Output the [x, y] coordinate of the center of the cell containing the given text.  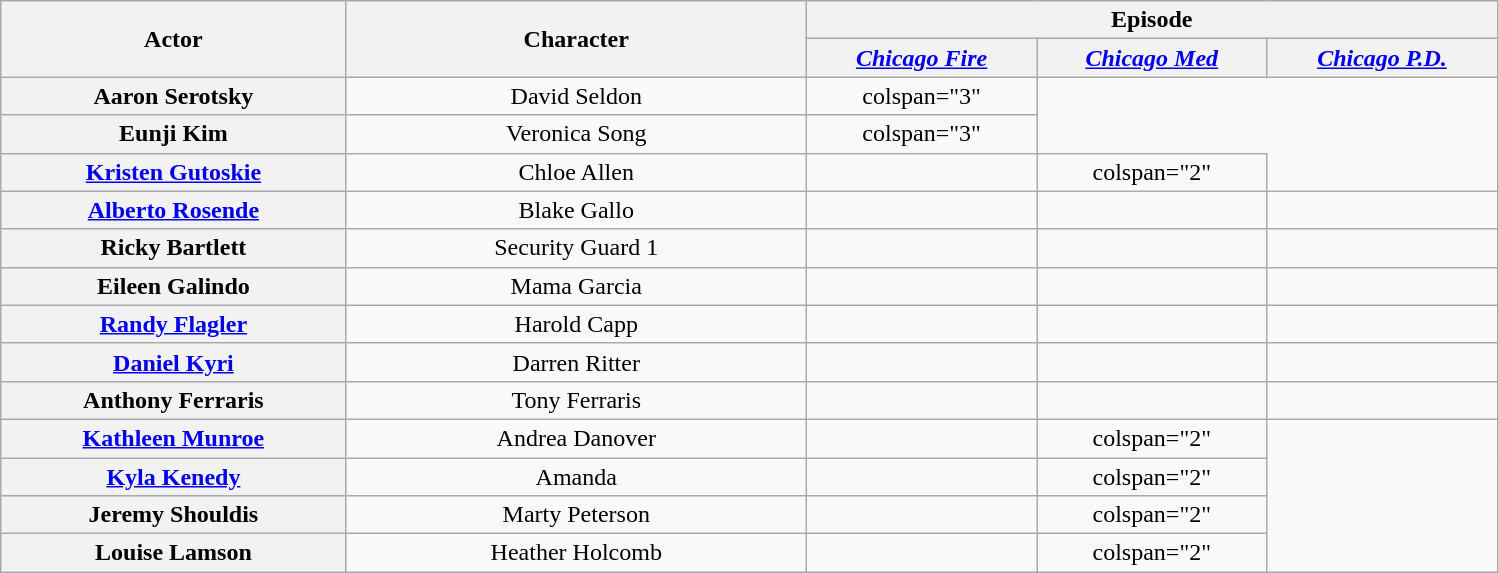
Darren Ritter [576, 362]
Alberto Rosende [174, 210]
Louise Lamson [174, 553]
Harold Capp [576, 324]
Blake Gallo [576, 210]
Ricky Bartlett [174, 248]
Chicago P.D. [1382, 58]
Mama Garcia [576, 286]
Heather Holcomb [576, 553]
Anthony Ferraris [174, 400]
Andrea Danover [576, 438]
Daniel Kyri [174, 362]
Eileen Galindo [174, 286]
Security Guard 1 [576, 248]
Chloe Allen [576, 172]
Amanda [576, 477]
Marty Peterson [576, 515]
Kathleen Munroe [174, 438]
Tony Ferraris [576, 400]
Episode [1152, 20]
Aaron Serotsky [174, 96]
Character [576, 39]
David Seldon [576, 96]
Kyla Kenedy [174, 477]
Actor [174, 39]
Chicago Fire [921, 58]
Veronica Song [576, 134]
Chicago Med [1152, 58]
Eunji Kim [174, 134]
Kristen Gutoskie [174, 172]
Randy Flagler [174, 324]
Jeremy Shouldis [174, 515]
